Scan for the cell matching the given text and deliver its (X, Y) coordinate at center. 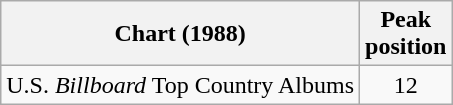
Peakposition (406, 34)
12 (406, 85)
U.S. Billboard Top Country Albums (180, 85)
Chart (1988) (180, 34)
